Capture the cell that displays the provided text and extract its (X, Y) central coordinate. 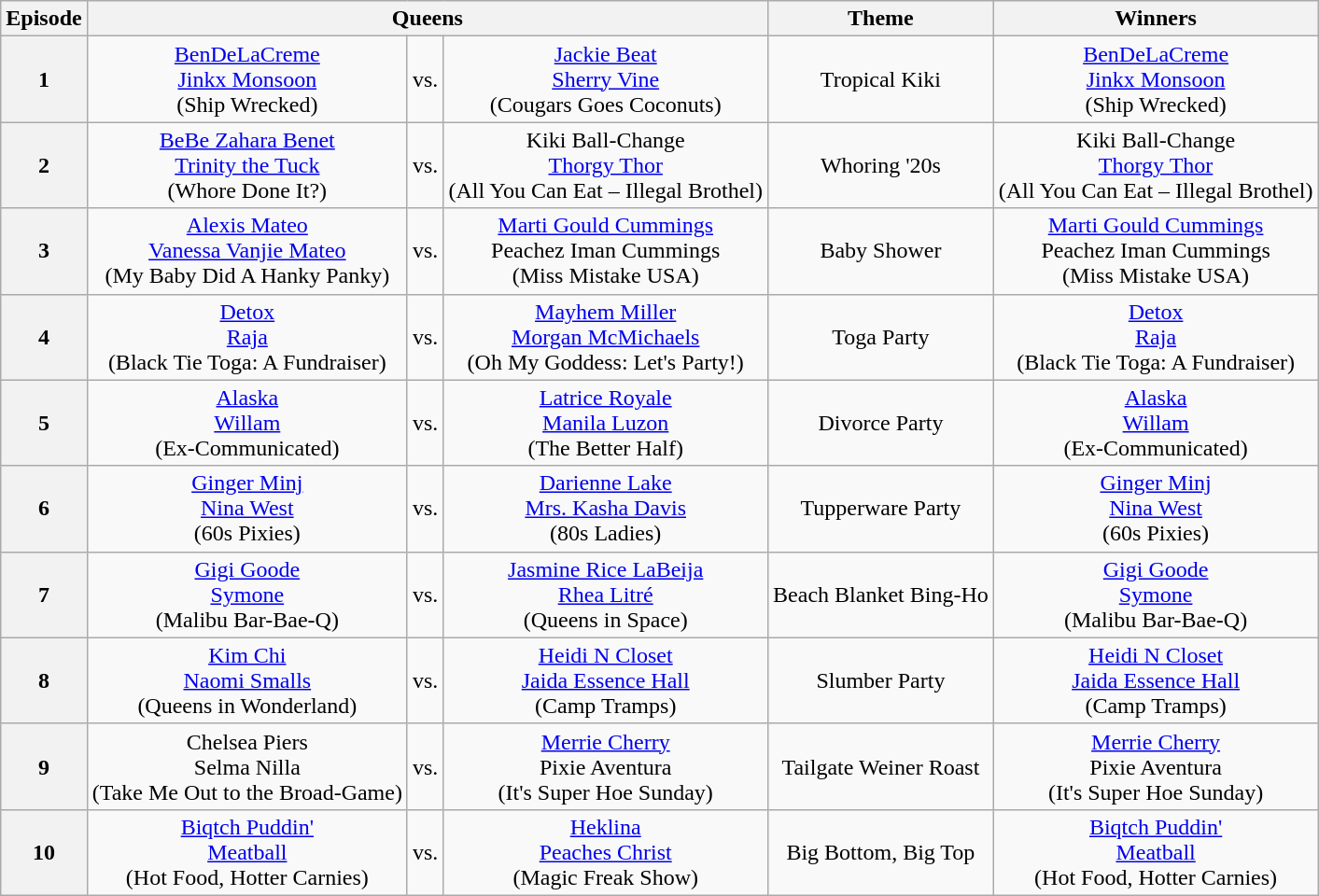
Kim ChiNaomi Smalls(Queens in Wonderland) (246, 680)
Mayhem MillerMorgan McMichaels(Oh My Goddess: Let's Party!) (606, 337)
Tailgate Weiner Roast (881, 766)
Chelsea PiersSelma Nilla(Take Me Out to the Broad-Game) (246, 766)
7 (44, 595)
Alexis MateoVanessa Vanjie Mateo(My Baby Did A Hanky Panky) (246, 251)
6 (44, 509)
Beach Blanket Bing-Ho (881, 595)
Divorce Party (881, 423)
Toga Party (881, 337)
1 (44, 79)
Episode (44, 19)
Queens (428, 19)
Jasmine Rice LaBeijaRhea Litré(Queens in Space) (606, 595)
Big Bottom, Big Top (881, 852)
BeBe Zahara BenetTrinity the Tuck(Whore Done It?) (246, 165)
Darienne LakeMrs. Kasha Davis(80s Ladies) (606, 509)
10 (44, 852)
Theme (881, 19)
Baby Shower (881, 251)
HeklinaPeaches Christ(Magic Freak Show) (606, 852)
Whoring '20s (881, 165)
4 (44, 337)
Tropical Kiki (881, 79)
9 (44, 766)
Tupperware Party (881, 509)
2 (44, 165)
3 (44, 251)
8 (44, 680)
Winners (1156, 19)
5 (44, 423)
Slumber Party (881, 680)
Jackie BeatSherry Vine(Cougars Goes Coconuts) (606, 79)
Latrice RoyaleManila Luzon(The Better Half) (606, 423)
